Pinpoint the cell where the given text exists, returning its [x, y] midpoint coordinate. 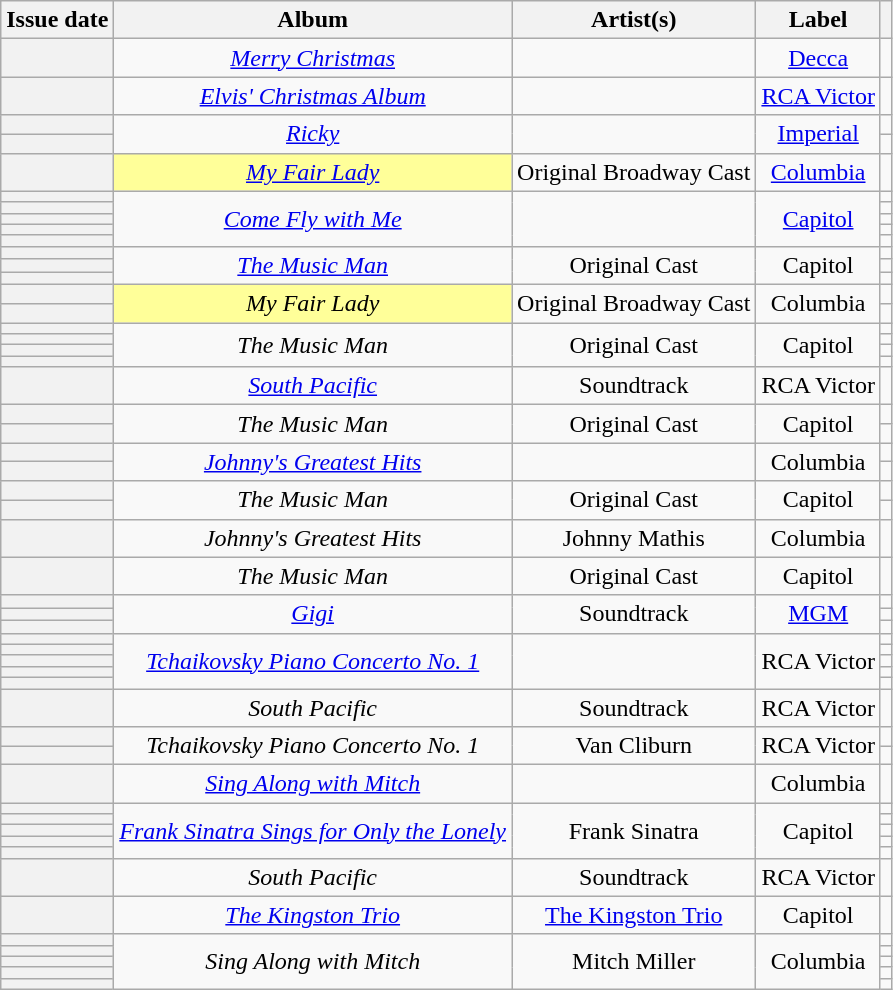
Label [818, 20]
Johnny Mathis [634, 538]
Gigi [313, 614]
Frank Sinatra Sings for Only the Lonely [313, 830]
Merry Christmas [313, 58]
MGM [818, 614]
Issue date [58, 20]
Imperial [818, 134]
Van Cliburn [634, 746]
Frank Sinatra [634, 830]
Album [313, 20]
Artist(s) [634, 20]
Ricky [313, 134]
Come Fly with Me [313, 218]
Decca [818, 58]
Mitch Miller [634, 962]
Elvis' Christmas Album [313, 96]
